Identify which cell holds the provided text, then report its [x, y] central coordinate. 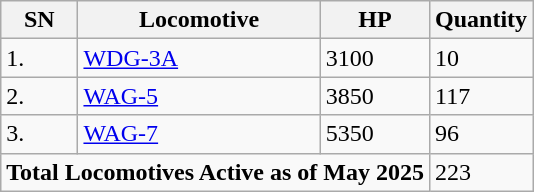
SN [40, 20]
Quantity [482, 20]
Locomotive [199, 20]
3850 [374, 96]
WDG-3A [199, 58]
3100 [374, 58]
96 [482, 134]
HP [374, 20]
223 [482, 172]
1. [40, 58]
Total Locomotives Active as of May 2025 [216, 172]
5350 [374, 134]
117 [482, 96]
WAG-5 [199, 96]
3. [40, 134]
WAG-7 [199, 134]
2. [40, 96]
10 [482, 58]
